Detect which cell encompasses the target text, then output its [x, y] center coordinate. 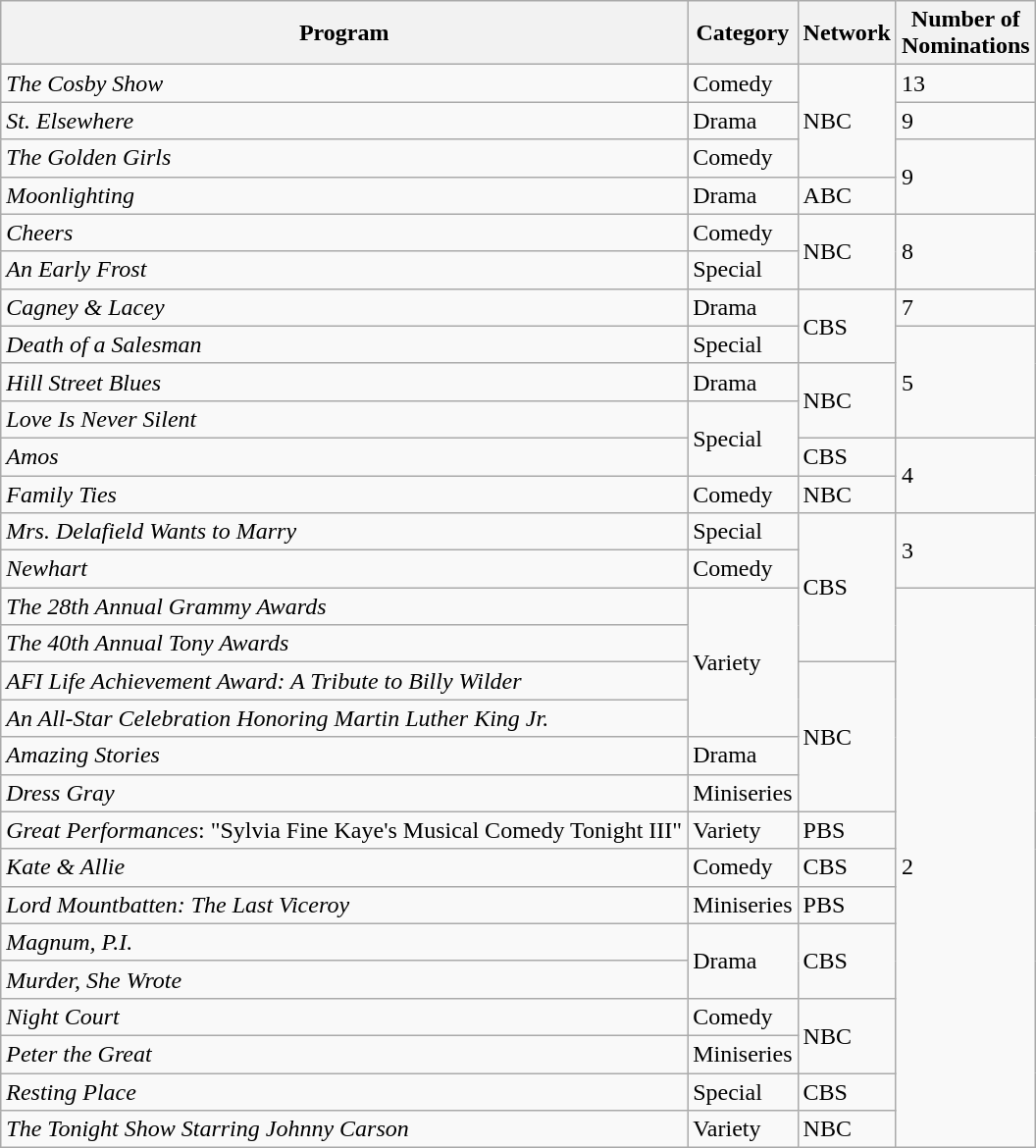
The 28th Annual Grammy Awards [344, 606]
Amos [344, 456]
An Early Frost [344, 270]
7 [965, 307]
Family Ties [344, 494]
Hill Street Blues [344, 382]
Newhart [344, 569]
Network [847, 33]
The Golden Girls [344, 158]
Program [344, 33]
The Cosby Show [344, 83]
Amazing Stories [344, 756]
The Tonight Show Starring Johnny Carson [344, 1129]
Mrs. Delafield Wants to Marry [344, 532]
Number ofNominations [965, 33]
5 [965, 382]
Death of a Salesman [344, 344]
An All-Star Celebration Honoring Martin Luther King Jr. [344, 718]
The 40th Annual Tony Awards [344, 644]
Kate & Allie [344, 867]
Great Performances: "Sylvia Fine Kaye's Musical Comedy Tonight III" [344, 830]
Magnum, P.I. [344, 942]
Murder, She Wrote [344, 979]
St. Elsewhere [344, 121]
13 [965, 83]
Night Court [344, 1017]
4 [965, 475]
Moonlighting [344, 195]
AFI Life Achievement Award: A Tribute to Billy Wilder [344, 681]
8 [965, 251]
Cheers [344, 233]
Dress Gray [344, 793]
Peter the Great [344, 1054]
ABC [847, 195]
3 [965, 550]
Resting Place [344, 1092]
2 [965, 867]
Lord Mountbatten: The Last Viceroy [344, 905]
Cagney & Lacey [344, 307]
Category [743, 33]
Love Is Never Silent [344, 419]
